Return [X, Y] of the center of cell containing provided text 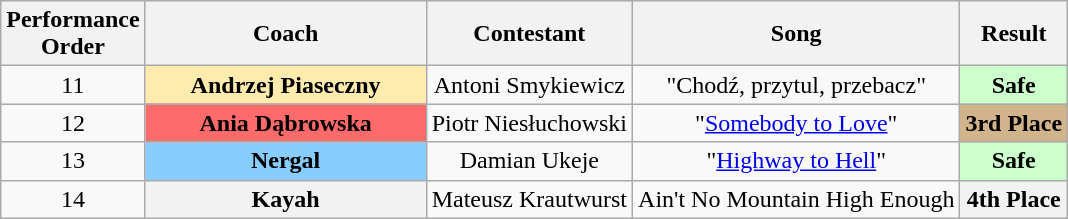
Damian Ukeje [529, 161]
Mateusz Krautwurst [529, 199]
4th Place [1014, 199]
Ain't No Mountain High Enough [796, 199]
Antoni Smykiewicz [529, 85]
Result [1014, 34]
14 [73, 199]
Andrzej Piaseczny [286, 85]
Piotr Niesłuchowski [529, 123]
3rd Place [1014, 123]
13 [73, 161]
Performance Order [73, 34]
"Highway to Hell" [796, 161]
Song [796, 34]
Ania Dąbrowska [286, 123]
Contestant [529, 34]
Coach [286, 34]
Nergal [286, 161]
"Somebody to Love" [796, 123]
12 [73, 123]
11 [73, 85]
"Chodź, przytul, przebacz" [796, 85]
Kayah [286, 199]
